Search for the cell housing the specified text and yield its (x, y) center coordinate. 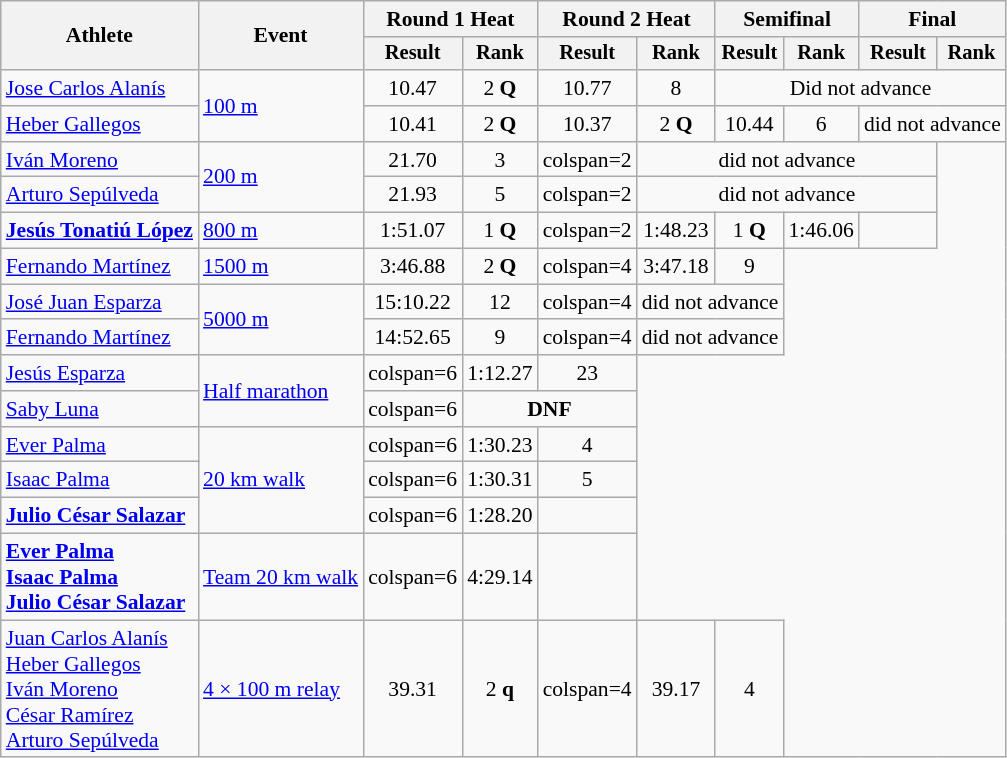
39.31 (412, 689)
1:51.07 (412, 231)
21.70 (412, 160)
Event (280, 36)
Isaac Palma (100, 480)
Saby Luna (100, 409)
1:28.20 (500, 516)
5000 m (280, 320)
Final (932, 19)
Half marathon (280, 390)
20 km walk (280, 480)
Round 1 Heat (450, 19)
200 m (280, 178)
Round 2 Heat (627, 19)
1500 m (280, 267)
3:46.88 (412, 267)
3 (500, 160)
2 q (500, 689)
4:29.14 (500, 578)
8 (676, 88)
Did not advance (860, 88)
Heber Gallegos (100, 124)
Julio César Salazar (100, 516)
6 (820, 124)
Juan Carlos AlanísHeber GallegosIván MorenoCésar RamírezArturo Sepúlveda (100, 689)
100 m (280, 106)
Jesús Tonatiú López (100, 231)
10.37 (588, 124)
3:47.18 (676, 267)
José Juan Esparza (100, 302)
Arturo Sepúlveda (100, 195)
1:30.31 (500, 480)
21.93 (412, 195)
800 m (280, 231)
10.41 (412, 124)
1:46.06 (820, 231)
DNF (550, 409)
10.47 (412, 88)
23 (588, 373)
Jose Carlos Alanís (100, 88)
14:52.65 (412, 338)
39.17 (676, 689)
Ever PalmaIsaac PalmaJulio César Salazar (100, 578)
1:12.27 (500, 373)
15:10.22 (412, 302)
12 (500, 302)
Team 20 km walk (280, 578)
1:48.23 (676, 231)
Jesús Esparza (100, 373)
Ever Palma (100, 445)
Iván Moreno (100, 160)
Athlete (100, 36)
10.77 (588, 88)
4 × 100 m relay (280, 689)
1:30.23 (500, 445)
10.44 (749, 124)
Semifinal (787, 19)
